Search for the cell housing the specified text and yield its (x, y) center coordinate. 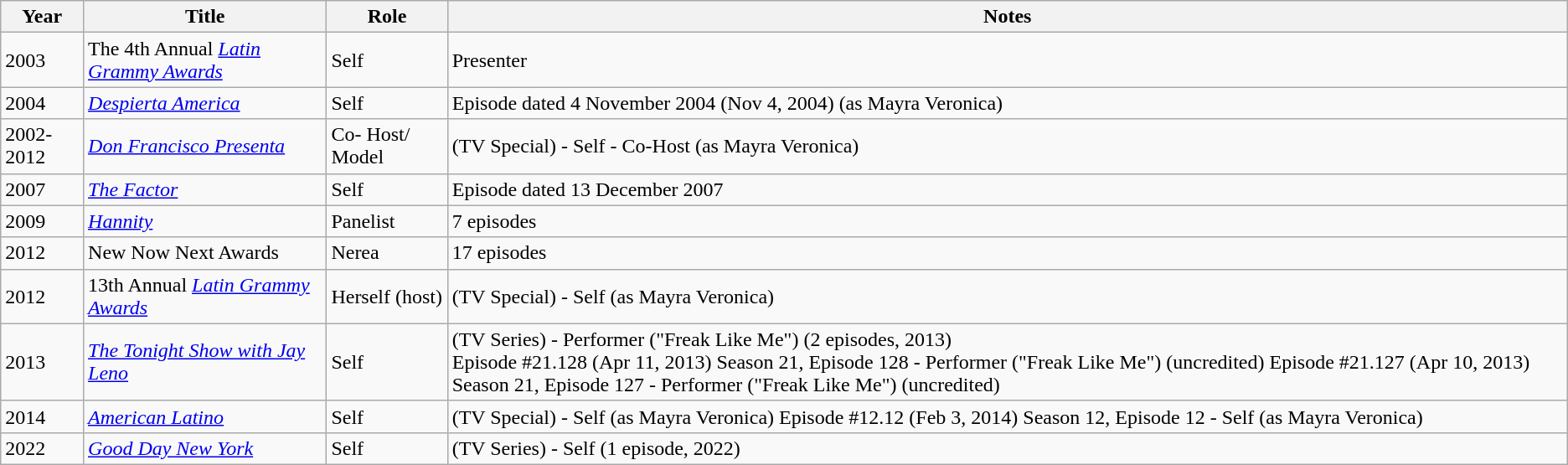
Hannity (205, 221)
American Latino (205, 416)
2009 (42, 221)
2007 (42, 189)
Good Day New York (205, 448)
2013 (42, 362)
2004 (42, 103)
17 episodes (1007, 253)
2003 (42, 60)
The Factor (205, 189)
Don Francisco Presenta (205, 146)
Title (205, 17)
Despierta America (205, 103)
Presenter (1007, 60)
(TV Special) - Self - Co-Host (as Mayra Veronica) (1007, 146)
Year (42, 17)
13th Annual Latin Grammy Awards (205, 297)
The Tonight Show with Jay Leno (205, 362)
Role (387, 17)
Herself (host) (387, 297)
2022 (42, 448)
Co- Host/ Model (387, 146)
New Now Next Awards (205, 253)
2014 (42, 416)
Episode dated 4 November 2004 (Nov 4, 2004) (as Mayra Veronica) (1007, 103)
Episode dated 13 December 2007 (1007, 189)
(TV Series) - Self (1 episode, 2022) (1007, 448)
Notes (1007, 17)
2002-2012 (42, 146)
Nerea (387, 253)
Panelist (387, 221)
(TV Special) - Self (as Mayra Veronica) Episode #12.12 (Feb 3, 2014) Season 12, Episode 12 - Self (as Mayra Veronica) (1007, 416)
(TV Special) - Self (as Mayra Veronica) (1007, 297)
The 4th Annual Latin Grammy Awards (205, 60)
7 episodes (1007, 221)
